Return (X, Y) of the center of cell containing provided text 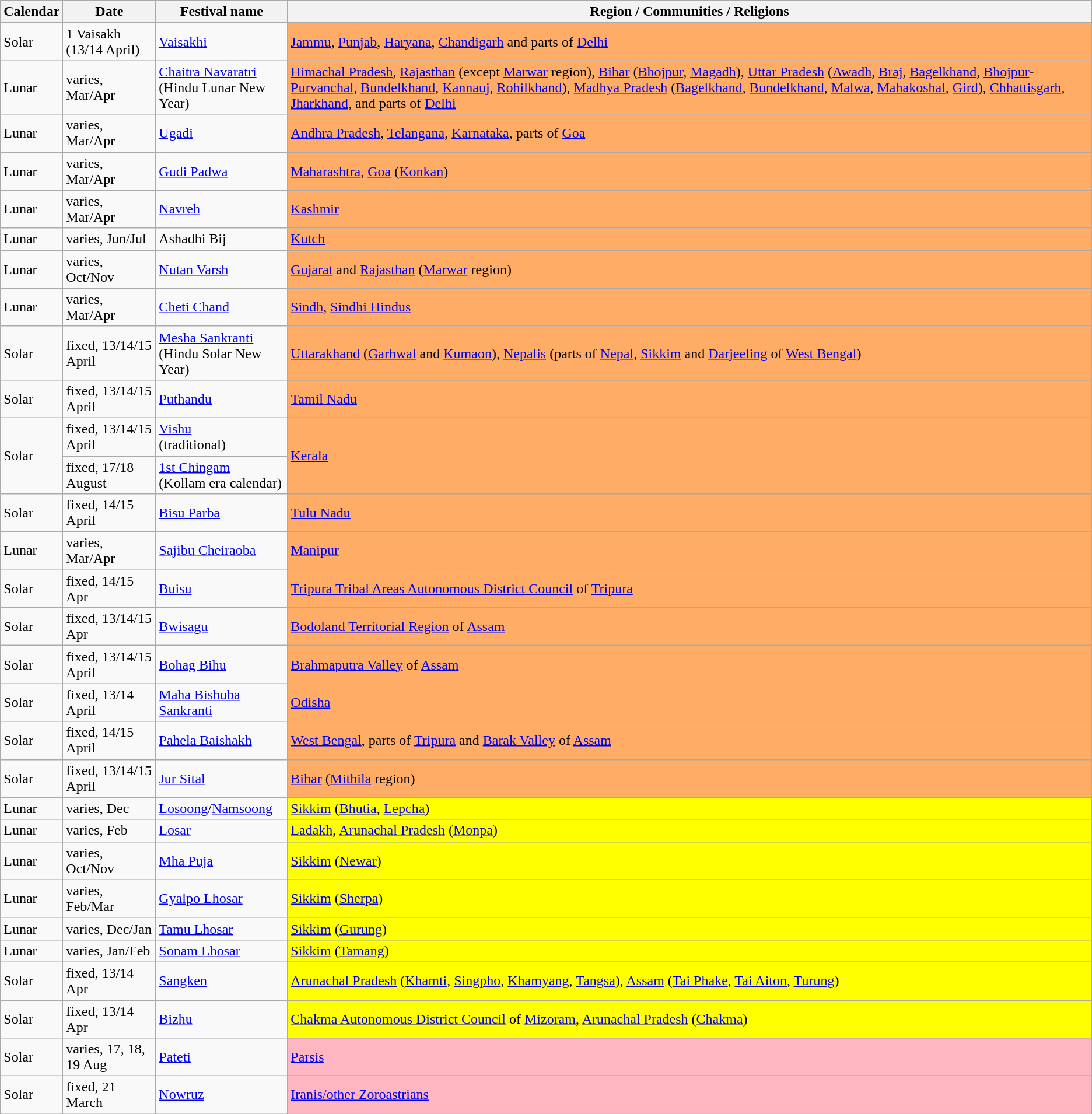
Iranis/other Zoroastrians (689, 1095)
fixed, 21 March (110, 1095)
Tamil Nadu (689, 399)
Chakma Autonomous District Council of Mizoram, Arunachal Pradesh (Chakma) (689, 1018)
Jammu, Punjab, Haryana, Chandigarh and parts of Delhi (689, 42)
Chaitra Navaratri(Hindu Lunar New Year) (222, 87)
Sindh, Sindhi Hindus (689, 307)
Gyalpo Lhosar (222, 898)
Brahmaputra Valley of Assam (689, 665)
Buisu (222, 589)
Ladakh, Arunachal Pradesh (Monpa) (689, 831)
Tamu Lhosar (222, 929)
varies, 17, 18, 19 Aug (110, 1057)
Gudi Padwa (222, 171)
Puthandu (222, 399)
Cheti Chand (222, 307)
Mha Puja (222, 861)
Manipur (689, 551)
Navreh (222, 209)
Region / Communities / Religions (689, 12)
Bodoland Territorial Region of Assam (689, 626)
varies, Feb (110, 831)
Sikkim (Gurung) (689, 929)
Parsis (689, 1057)
Jur Sital (222, 778)
Bizhu (222, 1018)
Maharashtra, Goa (Konkan) (689, 171)
Date (110, 12)
Calendar (32, 12)
varies, Feb/Mar (110, 898)
fixed, 13/14 April (110, 702)
1st Chingam(Kollam era calendar) (222, 475)
fixed, 14/15 Apr (110, 589)
Bihar (Mithila region) (689, 778)
Bisu Parba (222, 513)
Losoong/Namsoong (222, 808)
Nutan Varsh (222, 269)
Sikkim (Bhutia, Lepcha) (689, 808)
varies, Dec/Jan (110, 929)
Pateti (222, 1057)
Sonam Lhosar (222, 951)
Mesha Sankranti(Hindu Solar New Year) (222, 353)
varies, Jan/Feb (110, 951)
Odisha (689, 702)
Kutch (689, 239)
Sikkim (Newar) (689, 861)
West Bengal, parts of Tripura and Barak Valley of Assam (689, 741)
Vishu(traditional) (222, 436)
fixed, 13/14/15 Apr (110, 626)
Ashadhi Bij (222, 239)
Kerala (689, 456)
Tulu Nadu (689, 513)
Vaisakhi (222, 42)
Arunachal Pradesh (Khamti, Singpho, Khamyang, Tangsa), Assam (Tai Phake, Tai Aiton, Turung) (689, 981)
varies, Jun/Jul (110, 239)
Losar (222, 831)
Ugadi (222, 133)
Kashmir (689, 209)
varies, Dec (110, 808)
Tripura Tribal Areas Autonomous District Council of Tripura (689, 589)
Bohag Bihu (222, 665)
Sangken (222, 981)
Nowruz (222, 1095)
1 Vaisakh (13/14 April) (110, 42)
Uttarakhand (Garhwal and Kumaon), Nepalis (parts of Nepal, Sikkim and Darjeeling of West Bengal) (689, 353)
Pahela Baishakh (222, 741)
Maha Bishuba Sankranti (222, 702)
Gujarat and Rajasthan (Marwar region) (689, 269)
Sikkim (Sherpa) (689, 898)
Sikkim (Tamang) (689, 951)
Bwisagu (222, 626)
Festival name (222, 12)
Sajibu Cheiraoba (222, 551)
fixed, 17/18 August (110, 475)
Andhra Pradesh, Telangana, Karnataka, parts of Goa (689, 133)
